Output the (X, Y) coordinate of the center of the cell containing the given text.  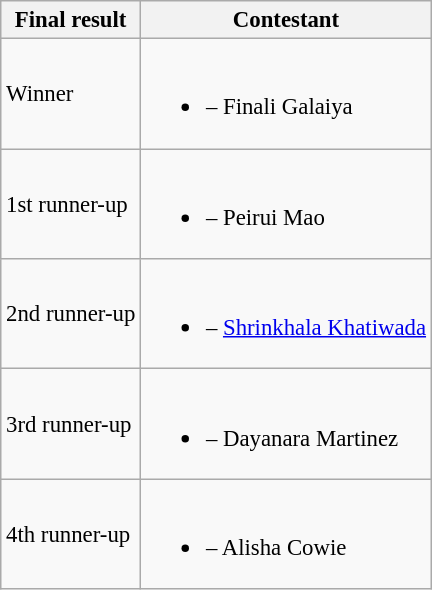
– Alisha Cowie (286, 534)
– Dayanara Martinez (286, 424)
1st runner-up (71, 204)
Final result (71, 20)
– Finali Galaiya (286, 94)
3rd runner-up (71, 424)
– Shrinkhala Khatiwada (286, 314)
4th runner-up (71, 534)
2nd runner-up (71, 314)
Winner (71, 94)
Contestant (286, 20)
– Peirui Mao (286, 204)
